Find where the given text appears and provide that cell's center as [X, Y] coordinate. 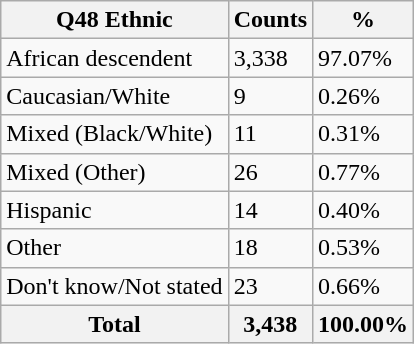
9 [270, 96]
Mixed (Black/White) [114, 134]
100.00% [364, 324]
0.53% [364, 248]
Other [114, 248]
0.66% [364, 286]
Don't know/Not stated [114, 286]
0.77% [364, 172]
18 [270, 248]
Hispanic [114, 210]
African descendent [114, 58]
Total [114, 324]
14 [270, 210]
3,338 [270, 58]
Counts [270, 20]
% [364, 20]
0.40% [364, 210]
26 [270, 172]
3,438 [270, 324]
Q48 Ethnic [114, 20]
11 [270, 134]
Caucasian/White [114, 96]
0.26% [364, 96]
97.07% [364, 58]
Mixed (Other) [114, 172]
23 [270, 286]
0.31% [364, 134]
